Find where the given text appears and provide that cell's center as (x, y) coordinate. 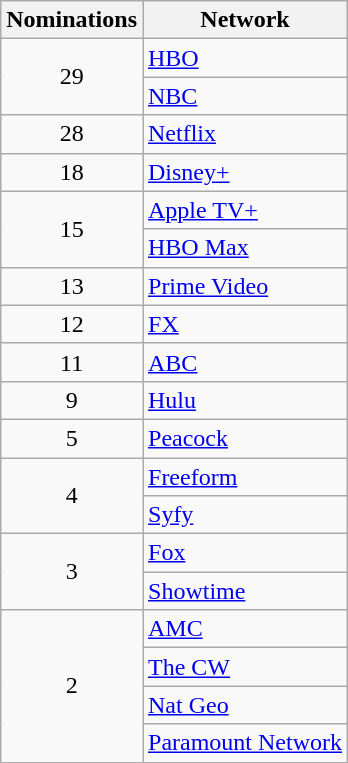
5 (72, 438)
11 (72, 362)
Showtime (244, 591)
9 (72, 400)
Syfy (244, 515)
Apple TV+ (244, 210)
18 (72, 172)
The CW (244, 667)
Disney+ (244, 172)
15 (72, 229)
HBO Max (244, 248)
12 (72, 324)
ABC (244, 362)
Fox (244, 553)
Paramount Network (244, 743)
3 (72, 572)
Hulu (244, 400)
29 (72, 77)
NBC (244, 96)
2 (72, 686)
Network (244, 20)
28 (72, 134)
4 (72, 496)
AMC (244, 629)
Peacock (244, 438)
Freeform (244, 477)
13 (72, 286)
Prime Video (244, 286)
HBO (244, 58)
Nat Geo (244, 705)
FX (244, 324)
Nominations (72, 20)
Netflix (244, 134)
